Determine the (X, Y) coordinate at the center of the cell enclosing the given text.  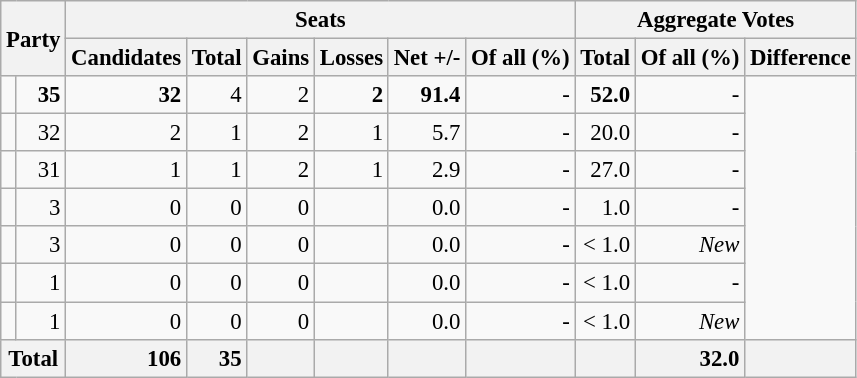
52.0 (605, 95)
106 (126, 358)
Seats (320, 20)
91.4 (426, 95)
2.9 (426, 170)
20.0 (605, 133)
27.0 (605, 170)
Candidates (126, 58)
Net +/- (426, 58)
Losses (351, 58)
31 (40, 170)
5.7 (426, 133)
Aggregate Votes (716, 20)
1.0 (605, 208)
Difference (800, 58)
Gains (281, 58)
4 (216, 95)
Party (34, 38)
32.0 (690, 358)
